Capture the cell that displays the provided text and extract its [x, y] central coordinate. 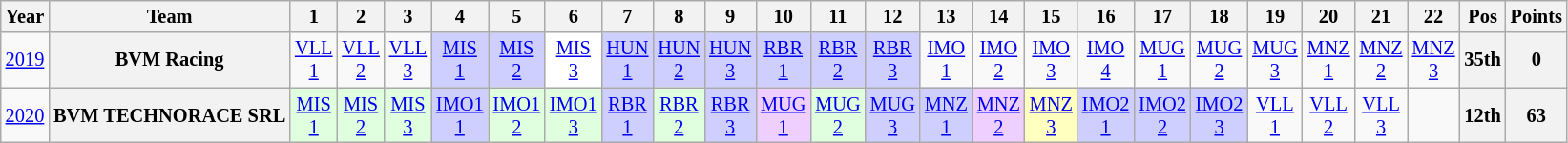
BVM TECHNORACE SRL [170, 115]
3 [408, 16]
Team [170, 16]
5 [517, 16]
4 [460, 16]
12 [893, 16]
HUN1 [628, 60]
IMO21 [1106, 115]
IMO22 [1162, 115]
20 [1328, 16]
IMO12 [517, 115]
IMO2 [998, 60]
IMO4 [1106, 60]
2020 [25, 115]
22 [1433, 16]
IMO1 [947, 60]
15 [1052, 16]
HUN2 [679, 60]
18 [1220, 16]
BVM Racing [170, 60]
IMO3 [1052, 60]
IMO11 [460, 115]
63 [1537, 115]
35th [1483, 60]
8 [679, 16]
12th [1483, 115]
13 [947, 16]
1 [313, 16]
6 [574, 16]
19 [1275, 16]
21 [1382, 16]
HUN3 [730, 60]
IMO23 [1220, 115]
14 [998, 16]
2 [361, 16]
11 [838, 16]
10 [783, 16]
9 [730, 16]
Year [25, 16]
Points [1537, 16]
Pos [1483, 16]
17 [1162, 16]
16 [1106, 16]
0 [1537, 60]
IMO13 [574, 115]
2019 [25, 60]
7 [628, 16]
